Provide the (X, Y) coordinate of the cell's center where the given text is located.  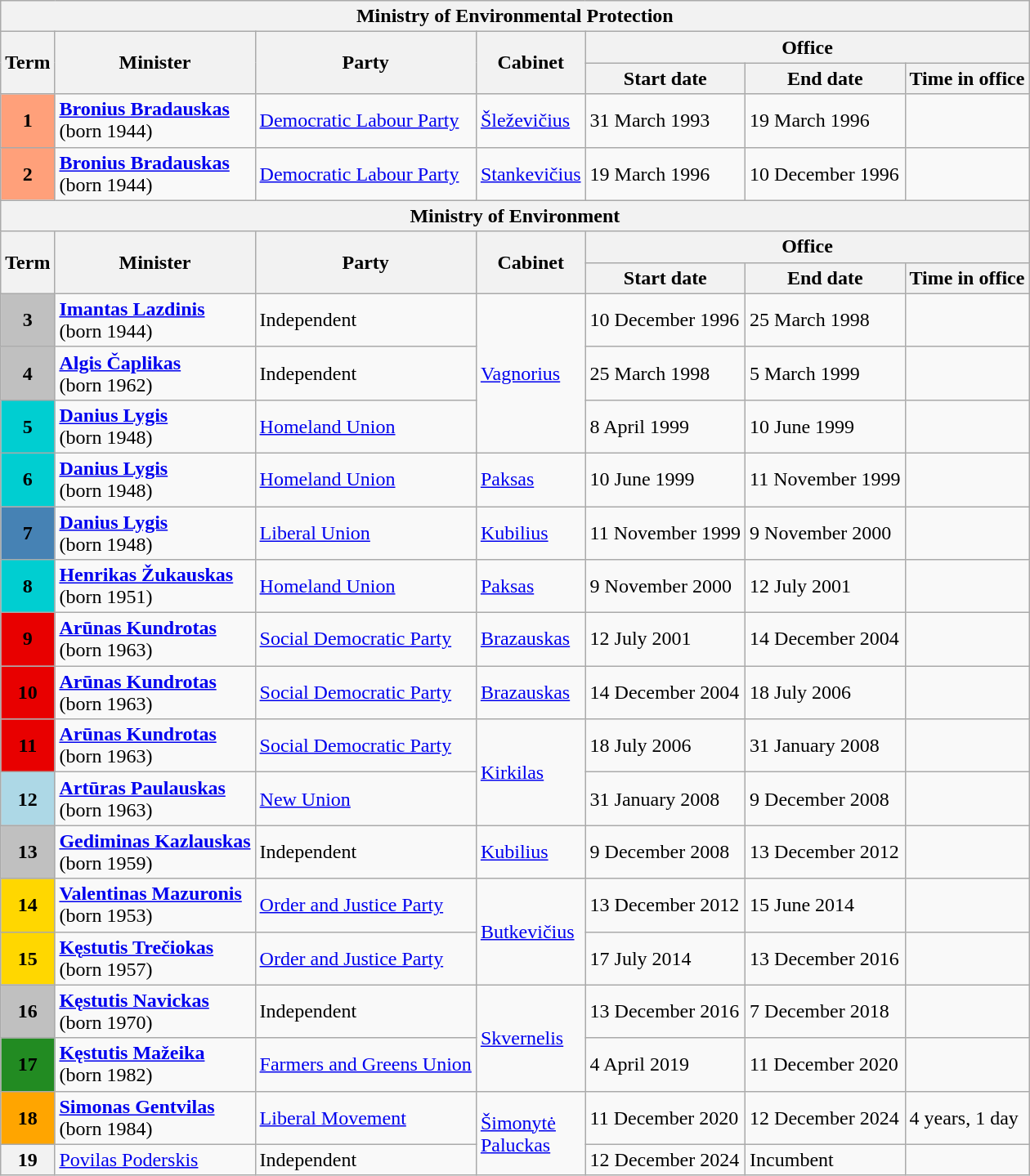
Henrikas Žukauskas (born 1951) (155, 587)
14 (28, 905)
Ministry of Environment (515, 216)
4 (28, 373)
12 (28, 799)
ŠimonytėPaluckas (531, 1133)
8 April 1999 (665, 427)
Vagnorius (531, 373)
Artūras Paulauskas (born 1963) (155, 799)
4 years, 1 day (967, 1118)
3 (28, 320)
9 (28, 639)
Kęstutis Navickas (born 1970) (155, 1012)
18 (28, 1118)
Povilas Poderskis (155, 1160)
New Union (365, 799)
Ministry of Environmental Protection (515, 16)
Liberal Movement (365, 1118)
8 (28, 587)
Skvernelis (531, 1038)
5 (28, 427)
5 March 1999 (826, 373)
11 (28, 745)
7 (28, 533)
1 (28, 121)
Kęstutis Trečiokas (born 1957) (155, 958)
17 July 2014 (665, 958)
Imantas Lazdinis (born 1944) (155, 320)
Stankevičius (531, 173)
Gediminas Kazlauskas (born 1959) (155, 852)
Simonas Gentvilas (born 1984) (155, 1118)
Valentinas Mazuronis (born 1953) (155, 905)
10 (28, 693)
Šleževičius (531, 121)
19 (28, 1160)
Farmers and Greens Union (365, 1064)
Butkevičius (531, 932)
Liberal Union (365, 533)
2 (28, 173)
15 June 2014 (826, 905)
6 (28, 479)
Incumbent (826, 1160)
Kirkilas (531, 772)
31 March 1993 (665, 121)
4 April 2019 (665, 1064)
16 (28, 1012)
Algis Čaplikas (born 1962) (155, 373)
17 (28, 1064)
15 (28, 958)
7 December 2018 (826, 1012)
13 (28, 852)
Kęstutis Mažeika (born 1982) (155, 1064)
